Provide the [X, Y] coordinate of the cell's center where the given text is located.  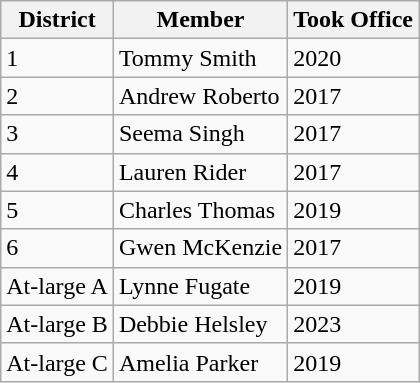
Charles Thomas [200, 210]
At-large A [58, 286]
2020 [354, 58]
Took Office [354, 20]
Andrew Roberto [200, 96]
2023 [354, 324]
Amelia Parker [200, 362]
4 [58, 172]
Seema Singh [200, 134]
3 [58, 134]
2 [58, 96]
At-large C [58, 362]
Lynne Fugate [200, 286]
5 [58, 210]
District [58, 20]
Gwen McKenzie [200, 248]
1 [58, 58]
Member [200, 20]
6 [58, 248]
Tommy Smith [200, 58]
Debbie Helsley [200, 324]
At-large B [58, 324]
Lauren Rider [200, 172]
